Return the [x, y] coordinate for the center point of the cell that contains the specified text.  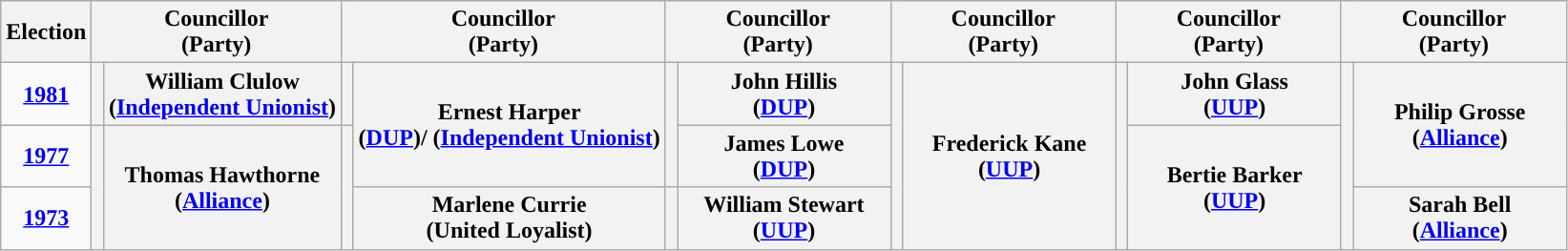
Sarah Bell (Alliance) [1460, 218]
Ernest Harper (DUP)/ (Independent Unionist) [510, 125]
Thomas Hawthorne (Alliance) [221, 187]
Frederick Kane (UUP) [1010, 157]
Philip Grosse (Alliance) [1460, 125]
1981 [46, 94]
William Clulow (Independent Unionist) [221, 94]
1977 [46, 157]
James Lowe (DUP) [784, 157]
Bertie Barker (UUP) [1235, 187]
John Hillis (DUP) [784, 94]
Marlene Currie (United Loyalist) [510, 218]
1973 [46, 218]
John Glass (UUP) [1235, 94]
Election [46, 32]
William Stewart (UUP) [784, 218]
